From the cell containing the given text, extract its center point as [X, Y] coordinate. 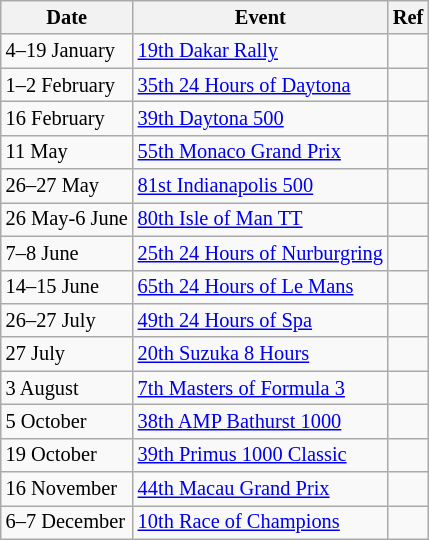
7th Masters of Formula 3 [260, 388]
25th 24 Hours of Nurburgring [260, 253]
Date [67, 17]
Event [260, 17]
81st Indianapolis 500 [260, 186]
5 October [67, 421]
6–7 December [67, 522]
26–27 July [67, 320]
39th Daytona 500 [260, 118]
10th Race of Champions [260, 522]
65th 24 Hours of Le Mans [260, 287]
16 November [67, 489]
39th Primus 1000 Classic [260, 455]
11 May [67, 152]
80th Isle of Man TT [260, 219]
27 July [67, 354]
38th AMP Bathurst 1000 [260, 421]
7–8 June [67, 253]
1–2 February [67, 85]
55th Monaco Grand Prix [260, 152]
26–27 May [67, 186]
49th 24 Hours of Spa [260, 320]
14–15 June [67, 287]
3 August [67, 388]
Ref [408, 17]
19th Dakar Rally [260, 51]
44th Macau Grand Prix [260, 489]
35th 24 Hours of Daytona [260, 85]
16 February [67, 118]
20th Suzuka 8 Hours [260, 354]
19 October [67, 455]
4–19 January [67, 51]
26 May-6 June [67, 219]
